Find where the given text appears and provide that cell's center as (x, y) coordinate. 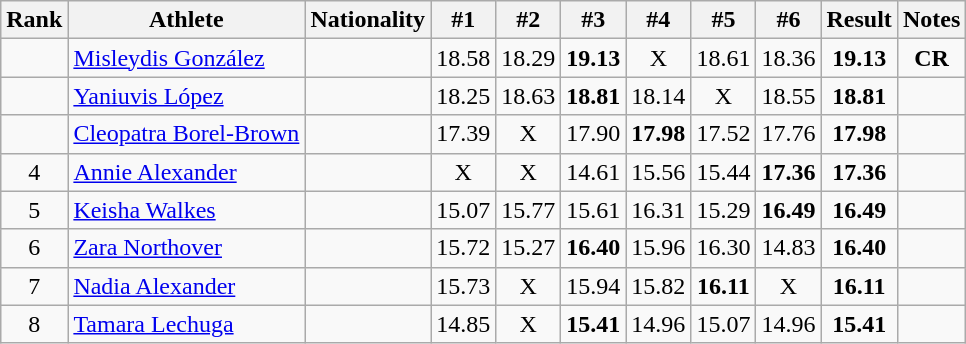
Rank (34, 20)
5 (34, 210)
15.72 (464, 248)
Keisha Walkes (186, 210)
6 (34, 248)
17.39 (464, 134)
Tamara Lechuga (186, 324)
18.29 (528, 58)
17.76 (788, 134)
15.82 (658, 286)
17.90 (594, 134)
15.61 (594, 210)
#1 (464, 20)
14.83 (788, 248)
18.55 (788, 96)
#5 (724, 20)
15.73 (464, 286)
#4 (658, 20)
18.14 (658, 96)
17.52 (724, 134)
18.25 (464, 96)
14.85 (464, 324)
15.96 (658, 248)
15.29 (724, 210)
18.61 (724, 58)
#2 (528, 20)
Athlete (186, 20)
Annie Alexander (186, 172)
15.27 (528, 248)
Cleopatra Borel-Brown (186, 134)
16.31 (658, 210)
Notes (931, 20)
Zara Northover (186, 248)
8 (34, 324)
#6 (788, 20)
18.63 (528, 96)
#3 (594, 20)
Result (859, 20)
14.61 (594, 172)
18.36 (788, 58)
Nationality (368, 20)
15.94 (594, 286)
Yaniuvis López (186, 96)
7 (34, 286)
15.44 (724, 172)
16.30 (724, 248)
4 (34, 172)
18.58 (464, 58)
Misleydis González (186, 58)
CR (931, 58)
15.56 (658, 172)
15.77 (528, 210)
Nadia Alexander (186, 286)
